Return (x, y) of the center of cell containing provided text 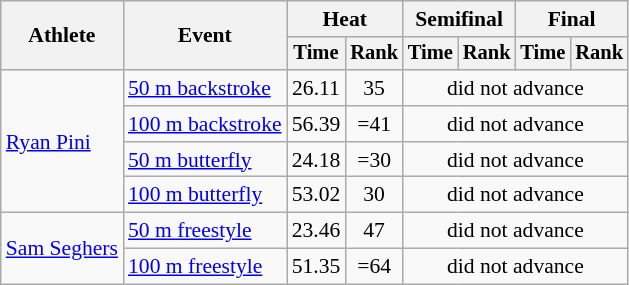
50 m butterfly (205, 160)
=41 (374, 124)
51.35 (316, 267)
47 (374, 231)
50 m freestyle (205, 231)
50 m backstroke (205, 88)
=64 (374, 267)
56.39 (316, 124)
Final (571, 19)
100 m butterfly (205, 195)
Athlete (62, 36)
=30 (374, 160)
Heat (345, 19)
Ryan Pini (62, 141)
Sam Seghers (62, 248)
30 (374, 195)
100 m backstroke (205, 124)
26.11 (316, 88)
23.46 (316, 231)
53.02 (316, 195)
24.18 (316, 160)
100 m freestyle (205, 267)
35 (374, 88)
Semifinal (459, 19)
Event (205, 36)
